Provide the (X, Y) coordinate of the cell's center where the given text is located.  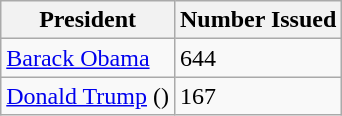
644 (258, 58)
President (88, 20)
167 (258, 96)
Donald Trump () (88, 96)
Barack Obama (88, 58)
Number Issued (258, 20)
